Provide the [X, Y] coordinate of the cell's center where the given text is located.  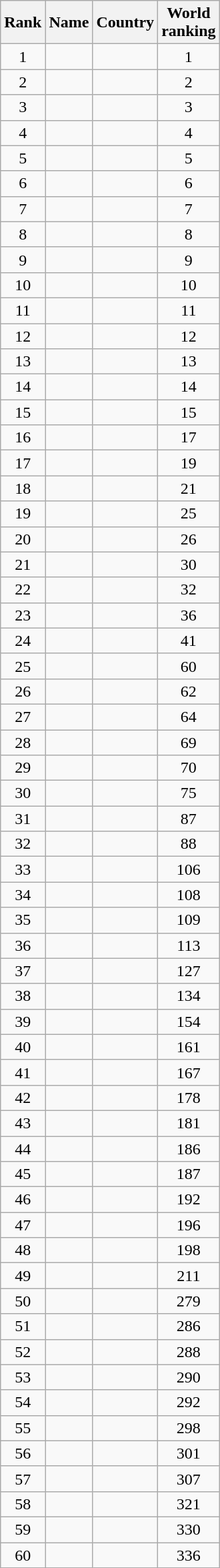
108 [189, 895]
109 [189, 920]
58 [23, 1504]
56 [23, 1453]
64 [189, 717]
196 [189, 1225]
292 [189, 1403]
307 [189, 1479]
22 [23, 590]
29 [23, 768]
192 [189, 1200]
Name [69, 23]
42 [23, 1098]
279 [189, 1301]
57 [23, 1479]
Worldranking [189, 23]
88 [189, 844]
45 [23, 1174]
181 [189, 1123]
106 [189, 869]
301 [189, 1453]
23 [23, 615]
336 [189, 1555]
16 [23, 438]
52 [23, 1352]
167 [189, 1072]
Rank [23, 23]
38 [23, 996]
330 [189, 1529]
34 [23, 895]
39 [23, 1022]
62 [189, 691]
18 [23, 488]
53 [23, 1377]
286 [189, 1326]
24 [23, 641]
127 [189, 971]
70 [189, 768]
48 [23, 1250]
49 [23, 1276]
47 [23, 1225]
31 [23, 819]
198 [189, 1250]
37 [23, 971]
40 [23, 1047]
211 [189, 1276]
33 [23, 869]
113 [189, 945]
154 [189, 1022]
187 [189, 1174]
134 [189, 996]
75 [189, 793]
35 [23, 920]
46 [23, 1200]
288 [189, 1352]
178 [189, 1098]
54 [23, 1403]
298 [189, 1428]
186 [189, 1148]
43 [23, 1123]
55 [23, 1428]
161 [189, 1047]
28 [23, 743]
27 [23, 717]
87 [189, 819]
290 [189, 1377]
44 [23, 1148]
59 [23, 1529]
51 [23, 1326]
20 [23, 539]
69 [189, 743]
Country [125, 23]
50 [23, 1301]
321 [189, 1504]
